Output the (x, y) coordinate of the center of the cell containing the given text.  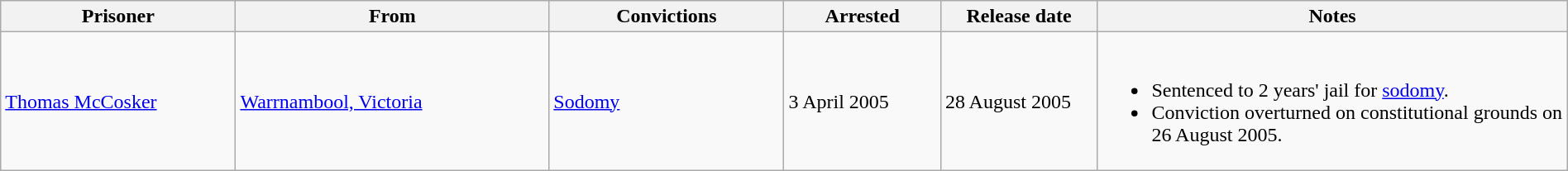
Sentenced to 2 years' jail for sodomy.Conviction overturned on constitutional grounds on 26 August 2005. (1332, 101)
Notes (1332, 17)
3 April 2005 (862, 101)
From (392, 17)
Release date (1019, 17)
28 August 2005 (1019, 101)
Prisoner (118, 17)
Arrested (862, 17)
Convictions (667, 17)
Warrnambool, Victoria (392, 101)
Sodomy (667, 101)
Thomas McCosker (118, 101)
